Pinpoint the cell where the given text exists, returning its [X, Y] midpoint coordinate. 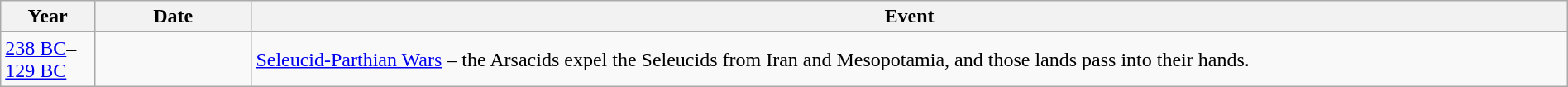
Year [48, 17]
238 BC–129 BC [48, 60]
Date [172, 17]
Event [910, 17]
Seleucid-Parthian Wars – the Arsacids expel the Seleucids from Iran and Mesopotamia, and those lands pass into their hands. [910, 60]
